Capture the cell that displays the provided text and extract its (x, y) central coordinate. 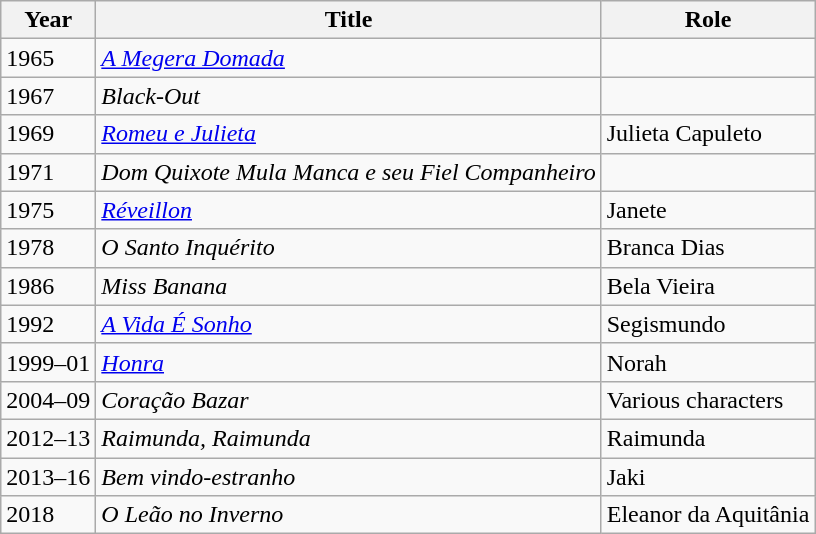
Bem vindo-estranho (348, 477)
Segismundo (708, 324)
Miss Banana (348, 286)
Dom Quixote Mula Manca e seu Fiel Companheiro (348, 172)
O Leão no Inverno (348, 515)
Janete (708, 210)
1969 (48, 134)
Bela Vieira (708, 286)
1971 (48, 172)
Year (48, 20)
Jaki (708, 477)
1965 (48, 58)
Honra (348, 362)
1978 (48, 248)
Romeu e Julieta (348, 134)
O Santo Inquérito (348, 248)
A Vida É Sonho (348, 324)
1999–01 (48, 362)
1975 (48, 210)
A Megera Domada (348, 58)
2013–16 (48, 477)
Raimunda, Raimunda (348, 438)
Norah (708, 362)
Role (708, 20)
2012–13 (48, 438)
Julieta Capuleto (708, 134)
Coração Bazar (348, 400)
Réveillon (348, 210)
1992 (48, 324)
Title (348, 20)
1967 (48, 96)
Raimunda (708, 438)
Black-Out (348, 96)
Branca Dias (708, 248)
Various characters (708, 400)
2004–09 (48, 400)
1986 (48, 286)
2018 (48, 515)
Eleanor da Aquitânia (708, 515)
